Search for the cell housing the specified text and yield its [X, Y] center coordinate. 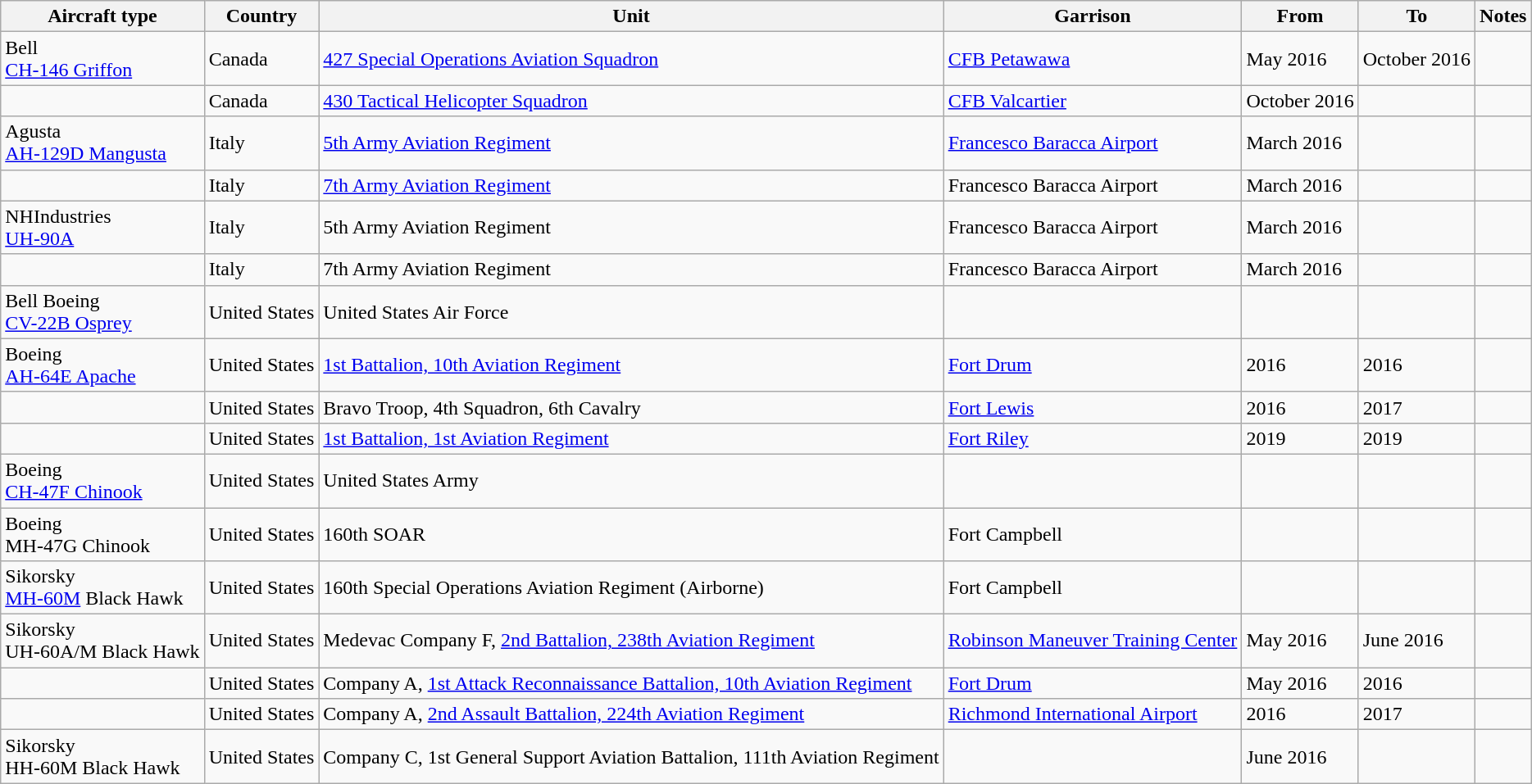
AgustaAH-129D Mangusta [102, 143]
Medevac Company F, 2nd Battalion, 238th Aviation Regiment [631, 641]
United States Army [631, 480]
SikorskyUH-60A/M Black Hawk [102, 641]
1st Battalion, 1st Aviation Regiment [631, 438]
United States Air Force [631, 311]
SikorskyMH-60M Black Hawk [102, 588]
Fort Lewis [1093, 407]
BoeingMH-47G Chinook [102, 534]
To [1416, 16]
Bell BoeingCV-22B Osprey [102, 311]
427 Special Operations Aviation Squadron [631, 59]
Richmond International Airport [1093, 714]
Robinson Maneuver Training Center [1093, 641]
From [1300, 16]
Company C, 1st General Support Aviation Battalion, 111th Aviation Regiment [631, 757]
Company A, 2nd Assault Battalion, 224th Aviation Regiment [631, 714]
NHIndustriesUH-90A [102, 228]
Fort Riley [1093, 438]
Unit [631, 16]
Notes [1503, 16]
CFB Valcartier [1093, 101]
CFB Petawawa [1093, 59]
160th Special Operations Aviation Regiment (Airborne) [631, 588]
Country [261, 16]
BoeingAH-64E Apache [102, 365]
Company A, 1st Attack Reconnaissance Battalion, 10th Aviation Regiment [631, 683]
Aircraft type [102, 16]
Bravo Troop, 4th Squadron, 6th Cavalry [631, 407]
BellCH-146 Griffon [102, 59]
430 Tactical Helicopter Squadron [631, 101]
BoeingCH-47F Chinook [102, 480]
160th SOAR [631, 534]
Garrison [1093, 16]
SikorskyHH-60M Black Hawk [102, 757]
1st Battalion, 10th Aviation Regiment [631, 365]
